Extract the [x, y] coordinate from the center of the cell holding the provided text.  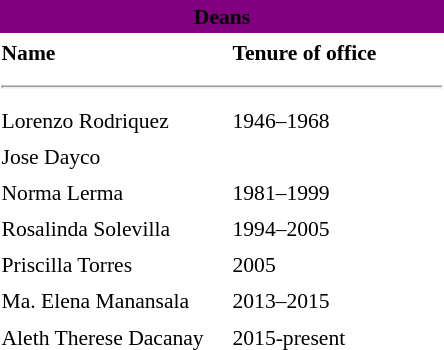
Ma. Elena Manansala [114, 300]
Deans [222, 16]
1994–2005 [338, 228]
2005 [338, 264]
Name [114, 52]
2013–2015 [338, 300]
1946–1968 [338, 120]
Norma Lerma [114, 192]
Jose Dayco [114, 156]
Lorenzo Rodriquez [114, 120]
1981–1999 [338, 192]
Rosalinda Solevilla [114, 228]
Priscilla Torres [114, 264]
Tenure of office [338, 52]
